Identify which cell holds the provided text, then report its [X, Y] central coordinate. 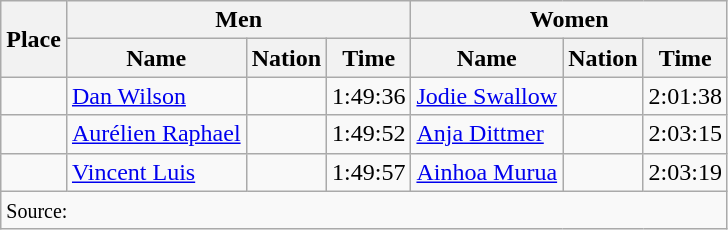
2:03:15 [685, 134]
2:03:19 [685, 172]
1:49:57 [369, 172]
Men [238, 20]
Jodie Swallow [487, 96]
Anja Dittmer [487, 134]
Vincent Luis [156, 172]
Ainhoa Murua [487, 172]
Place [34, 39]
Source: [364, 210]
1:49:36 [369, 96]
1:49:52 [369, 134]
Aurélien Raphael [156, 134]
2:01:38 [685, 96]
Women [570, 20]
Dan Wilson [156, 96]
